Extract the (X, Y) coordinate from the center of the cell holding the provided text.  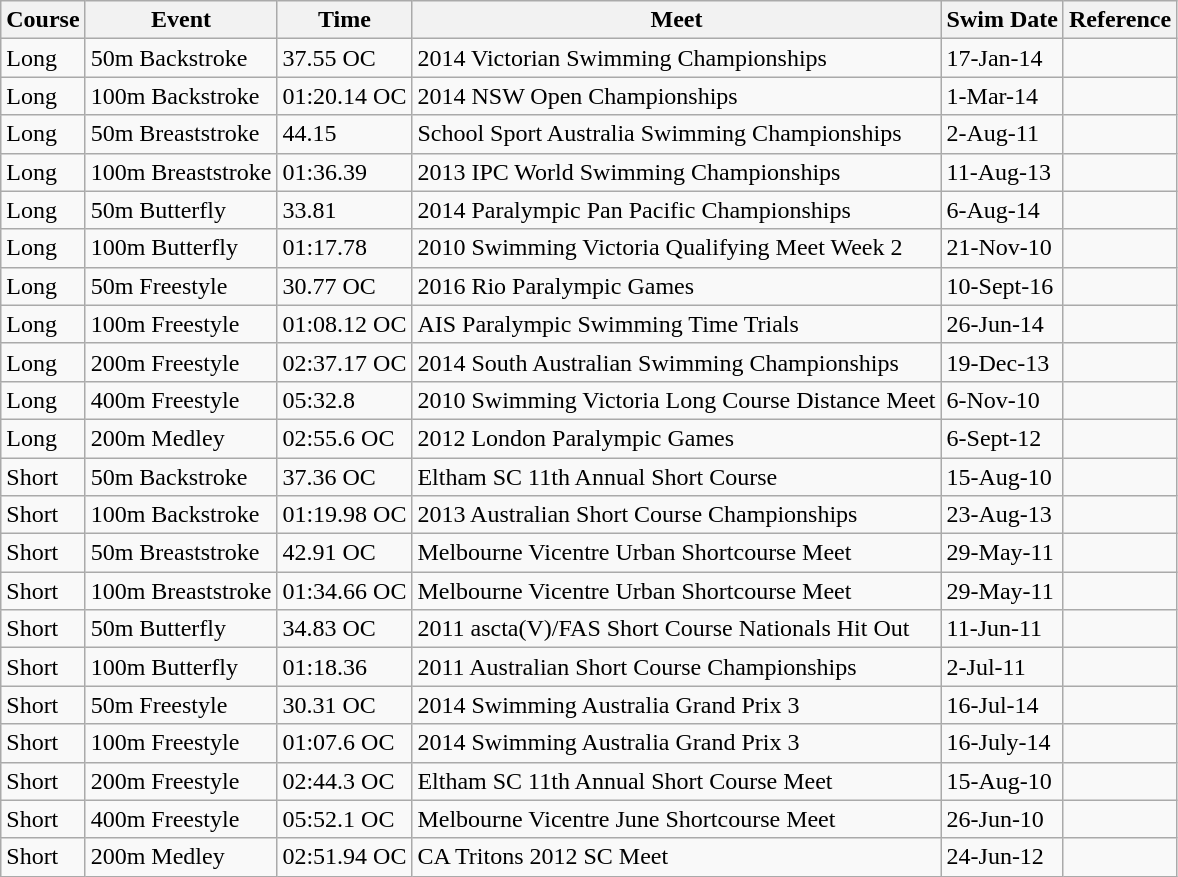
01:18.36 (344, 667)
44.15 (344, 134)
6-Aug-14 (1002, 210)
01:34.66 OC (344, 591)
01:36.39 (344, 172)
21-Nov-10 (1002, 248)
Event (181, 20)
16-July-14 (1002, 743)
Eltham SC 11th Annual Short Course (676, 477)
2-Jul-11 (1002, 667)
01:19.98 OC (344, 515)
2012 London Paralympic Games (676, 438)
School Sport Australia Swimming Championships (676, 134)
26-Jun-10 (1002, 819)
33.81 (344, 210)
CA Tritons 2012 SC Meet (676, 857)
05:32.8 (344, 400)
24-Jun-12 (1002, 857)
01:08.12 OC (344, 324)
01:07.6 OC (344, 743)
30.31 OC (344, 705)
6-Sept-12 (1002, 438)
2013 IPC World Swimming Championships (676, 172)
11-Aug-13 (1002, 172)
Swim Date (1002, 20)
02:44.3 OC (344, 781)
02:55.6 OC (344, 438)
2014 South Australian Swimming Championships (676, 362)
23-Aug-13 (1002, 515)
02:37.17 OC (344, 362)
17-Jan-14 (1002, 58)
01:20.14 OC (344, 96)
Melbourne Vicentre June Shortcourse Meet (676, 819)
6-Nov-10 (1002, 400)
34.83 OC (344, 629)
37.36 OC (344, 477)
Time (344, 20)
AIS Paralympic Swimming Time Trials (676, 324)
16-Jul-14 (1002, 705)
Meet (676, 20)
2016 Rio Paralympic Games (676, 286)
19-Dec-13 (1002, 362)
26-Jun-14 (1002, 324)
42.91 OC (344, 553)
Reference (1120, 20)
1-Mar-14 (1002, 96)
05:52.1 OC (344, 819)
2011 Australian Short Course Championships (676, 667)
2013 Australian Short Course Championships (676, 515)
2014 Victorian Swimming Championships (676, 58)
2010 Swimming Victoria Qualifying Meet Week 2 (676, 248)
30.77 OC (344, 286)
Course (43, 20)
37.55 OC (344, 58)
2-Aug-11 (1002, 134)
11-Jun-11 (1002, 629)
01:17.78 (344, 248)
Eltham SC 11th Annual Short Course Meet (676, 781)
2014 Paralympic Pan Pacific Championships (676, 210)
10-Sept-16 (1002, 286)
2011 ascta(V)/FAS Short Course Nationals Hit Out (676, 629)
02:51.94 OC (344, 857)
2014 NSW Open Championships (676, 96)
2010 Swimming Victoria Long Course Distance Meet (676, 400)
